Search for the cell housing the specified text and yield its [x, y] center coordinate. 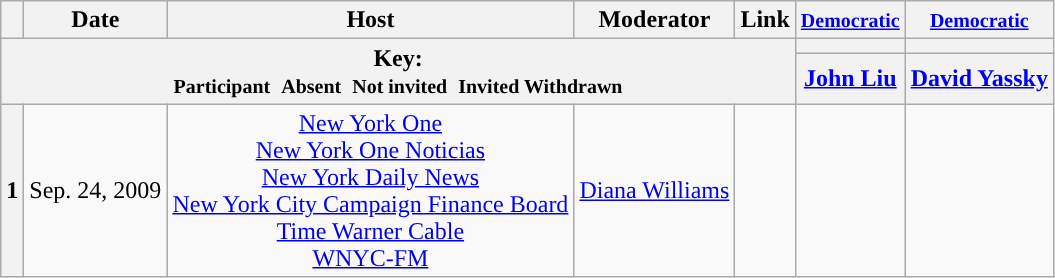
New York OneNew York One NoticiasNew York Daily NewsNew York City Campaign Finance BoardTime Warner CableWNYC-FM [370, 190]
Link [765, 20]
Host [370, 20]
Sep. 24, 2009 [96, 190]
David Yassky [979, 78]
John Liu [850, 78]
Diana Williams [654, 190]
Date [96, 20]
1 [12, 190]
Key: Participant Absent Not invited Invited Withdrawn [398, 72]
Moderator [654, 20]
